Scan for the cell matching the given text and deliver its (x, y) coordinate at center. 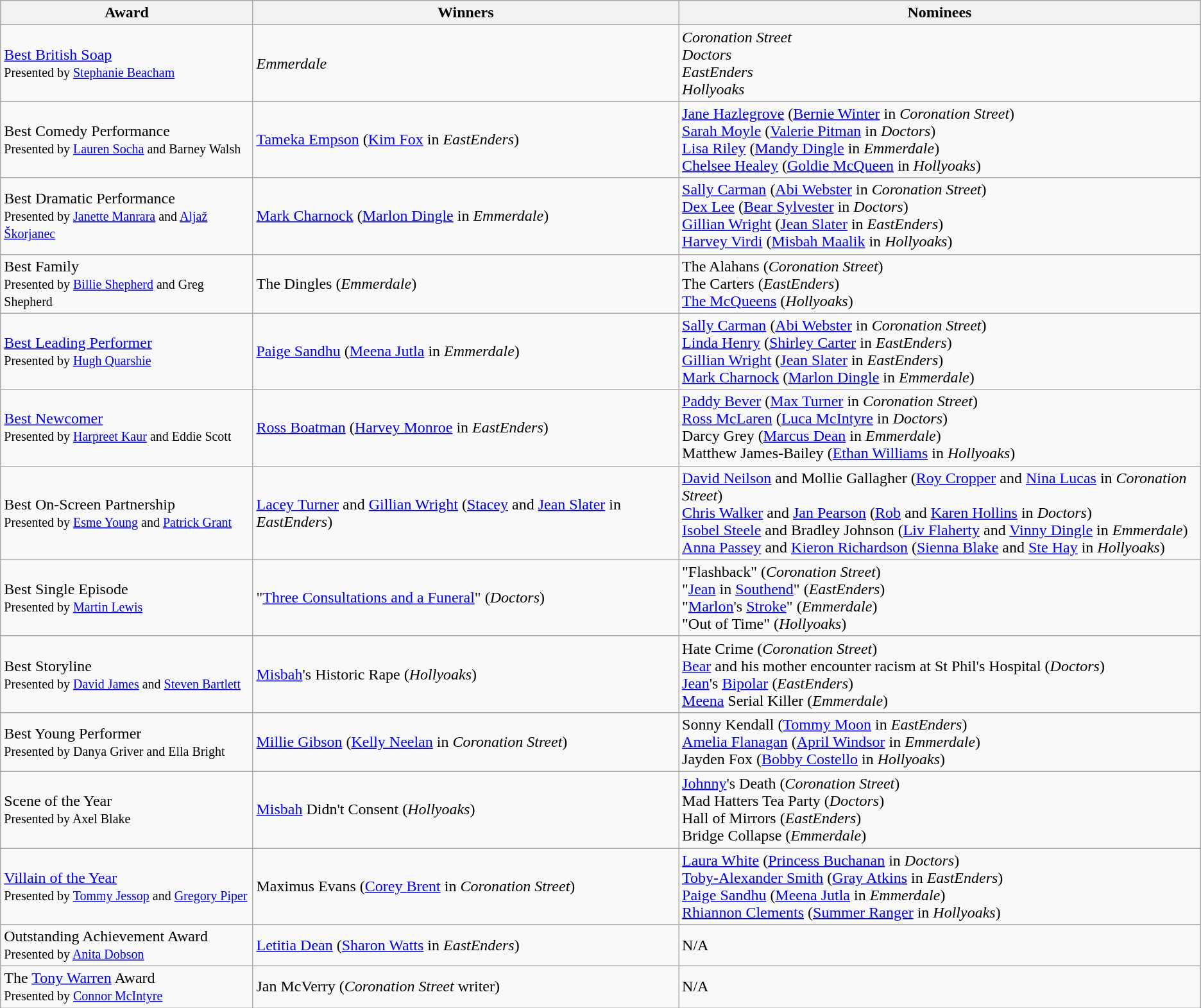
Lacey Turner and Gillian Wright (Stacey and Jean Slater in EastEnders) (466, 513)
Scene of the YearPresented by Axel Blake (127, 810)
Villain of the YearPresented by Tommy Jessop and Gregory Piper (127, 887)
The Alahans (Coronation Street) The Carters (EastEnders) The McQueens (Hollyoaks) (940, 284)
Maximus Evans (Corey Brent in Coronation Street) (466, 887)
Best British SoapPresented by Stephanie Beacham (127, 63)
Ross Boatman (Harvey Monroe in EastEnders) (466, 427)
"Three Consultations and a Funeral" (Doctors) (466, 598)
Best Leading PerformerPresented by Hugh Quarshie (127, 352)
The Tony Warren AwardPresented by Connor McIntyre (127, 987)
Best Single EpisodePresented by Martin Lewis (127, 598)
Best Dramatic PerformancePresented by Janette Manrara and Aljaž Škorjanec (127, 216)
Best Young PerformerPresented by Danya Griver and Ella Bright (127, 742)
Sonny Kendall (Tommy Moon in EastEnders) Amelia Flanagan (April Windsor in Emmerdale) Jayden Fox (Bobby Costello in Hollyoaks) (940, 742)
Best On-Screen PartnershipPresented by Esme Young and Patrick Grant (127, 513)
Best FamilyPresented by Billie Shepherd and Greg Shepherd (127, 284)
Misbah's Historic Rape (Hollyoaks) (466, 674)
Misbah Didn't Consent (Hollyoaks) (466, 810)
Best Comedy PerformancePresented by Lauren Socha and Barney Walsh (127, 140)
Emmerdale (466, 63)
Winners (466, 13)
Tameka Empson (Kim Fox in EastEnders) (466, 140)
"Flashback" (Coronation Street) "Jean in Southend" (EastEnders) "Marlon's Stroke" (Emmerdale) "Out of Time" (Hollyoaks) (940, 598)
Coronation Street Doctors EastEnders Hollyoaks (940, 63)
Paige Sandhu (Meena Jutla in Emmerdale) (466, 352)
Letitia Dean (Sharon Watts in EastEnders) (466, 946)
Award (127, 13)
The Dingles (Emmerdale) (466, 284)
Millie Gibson (Kelly Neelan in Coronation Street) (466, 742)
Best NewcomerPresented by Harpreet Kaur and Eddie Scott (127, 427)
Mark Charnock (Marlon Dingle in Emmerdale) (466, 216)
Nominees (940, 13)
Outstanding Achievement AwardPresented by Anita Dobson (127, 946)
Johnny's Death (Coronation Street) Mad Hatters Tea Party (Doctors) Hall of Mirrors (EastEnders) Bridge Collapse (Emmerdale) (940, 810)
Best StorylinePresented by David James and Steven Bartlett (127, 674)
Jan McVerry (Coronation Street writer) (466, 987)
